From the cell containing the given text, extract its center point as (x, y) coordinate. 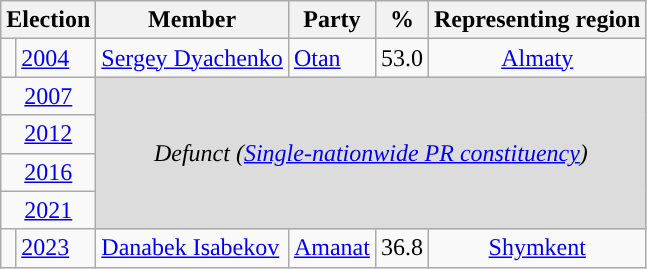
Otan (332, 58)
2007 (48, 96)
Party (332, 20)
Shymkent (537, 248)
53.0 (402, 58)
Almaty (537, 58)
Election (48, 20)
% (402, 20)
2016 (48, 172)
2021 (48, 210)
Danabek Isabekov (192, 248)
Defunct (Single-nationwide PR constituency) (371, 153)
Member (192, 20)
36.8 (402, 248)
2023 (56, 248)
Amanat (332, 248)
2004 (56, 58)
Sergey Dyachenko (192, 58)
2012 (48, 134)
Representing region (537, 20)
